For the text-containing cell, return its midpoint in [X, Y] coordinate format. 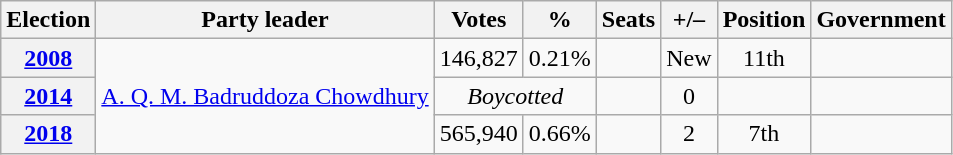
7th [764, 134]
2008 [48, 58]
Election [48, 20]
146,827 [478, 58]
New [689, 58]
Government [881, 20]
+/– [689, 20]
2018 [48, 134]
0 [689, 96]
Votes [478, 20]
A. Q. M. Badruddoza Chowdhury [265, 96]
565,940 [478, 134]
Boycotted [515, 96]
2 [689, 134]
0.66% [560, 134]
% [560, 20]
2014 [48, 96]
Party leader [265, 20]
0.21% [560, 58]
Seats [628, 20]
Position [764, 20]
11th [764, 58]
